Capture the cell that displays the provided text and extract its [x, y] central coordinate. 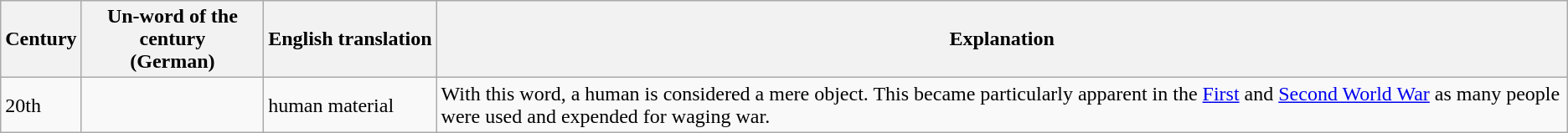
human material [350, 105]
Century [41, 39]
Explanation [1002, 39]
20th [41, 105]
English translation [350, 39]
Un-word of the century(German) [173, 39]
